For the text-containing cell, return its midpoint in [X, Y] coordinate format. 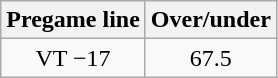
VT −17 [74, 58]
Pregame line [74, 20]
67.5 [210, 58]
Over/under [210, 20]
